Provide the [x, y] coordinate of the cell's center where the given text is located.  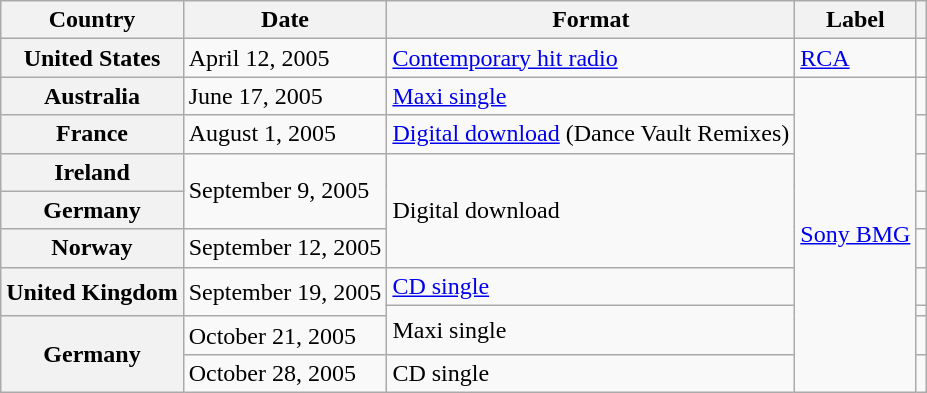
United Kingdom [92, 292]
Digital download (Dance Vault Remixes) [591, 134]
Australia [92, 96]
October 21, 2005 [285, 335]
September 9, 2005 [285, 191]
April 12, 2005 [285, 58]
United States [92, 58]
RCA [856, 58]
Ireland [92, 172]
France [92, 134]
June 17, 2005 [285, 96]
October 28, 2005 [285, 373]
Contemporary hit radio [591, 58]
August 1, 2005 [285, 134]
Label [856, 20]
Digital download [591, 210]
Sony BMG [856, 235]
Norway [92, 248]
September 19, 2005 [285, 292]
Date [285, 20]
Format [591, 20]
Country [92, 20]
September 12, 2005 [285, 248]
